Locate the cell with the specified text and output its [X, Y] center coordinate. 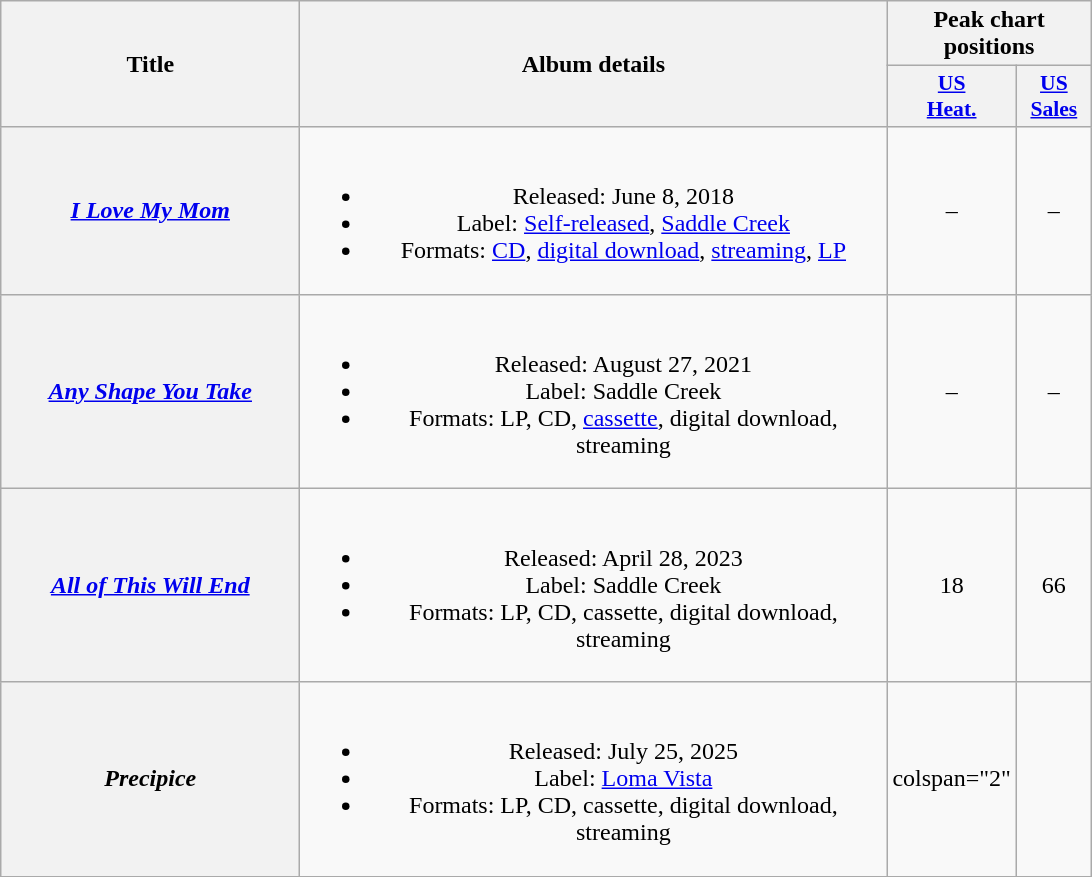
USHeat. [952, 96]
USSales [1054, 96]
All of This Will End [150, 585]
I Love My Mom [150, 210]
Any Shape You Take [150, 391]
66 [1054, 585]
colspan="2" [952, 779]
18 [952, 585]
Precipice [150, 779]
Released: April 28, 2023Label: Saddle CreekFormats: LP, CD, cassette, digital download, streaming [594, 585]
Album details [594, 64]
Peak chart positions [989, 34]
Released: August 27, 2021Label: Saddle CreekFormats: LP, CD, cassette, digital download, streaming [594, 391]
Title [150, 64]
Released: June 8, 2018Label: Self-released, Saddle Creek Formats: CD, digital download, streaming, LP [594, 210]
Released: July 25, 2025Label: Loma VistaFormats: LP, CD, cassette, digital download, streaming [594, 779]
